Extract the [x, y] coordinate from the center of the cell holding the provided text.  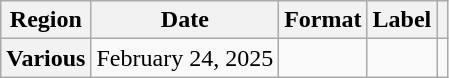
Region [46, 20]
Label [402, 20]
Various [46, 58]
Format [323, 20]
Date [185, 20]
February 24, 2025 [185, 58]
